Scan for the cell matching the given text and deliver its (x, y) coordinate at center. 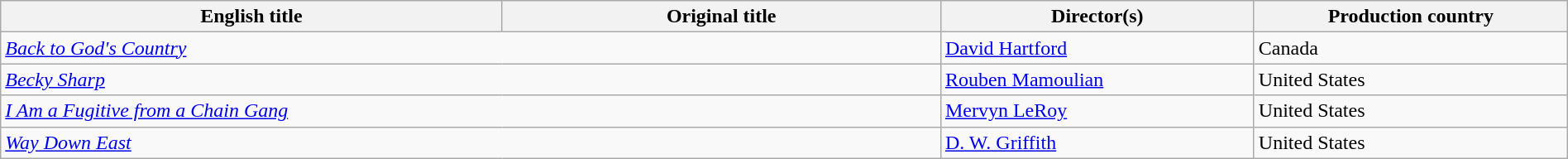
Back to God's Country (471, 48)
Director(s) (1097, 17)
Canada (1411, 48)
D. W. Griffith (1097, 142)
Production country (1411, 17)
Becky Sharp (471, 79)
Mervyn LeRoy (1097, 111)
English title (251, 17)
I Am a Fugitive from a Chain Gang (471, 111)
Original title (721, 17)
Rouben Mamoulian (1097, 79)
Way Down East (471, 142)
David Hartford (1097, 48)
